For the text-containing cell, return its midpoint in [x, y] coordinate format. 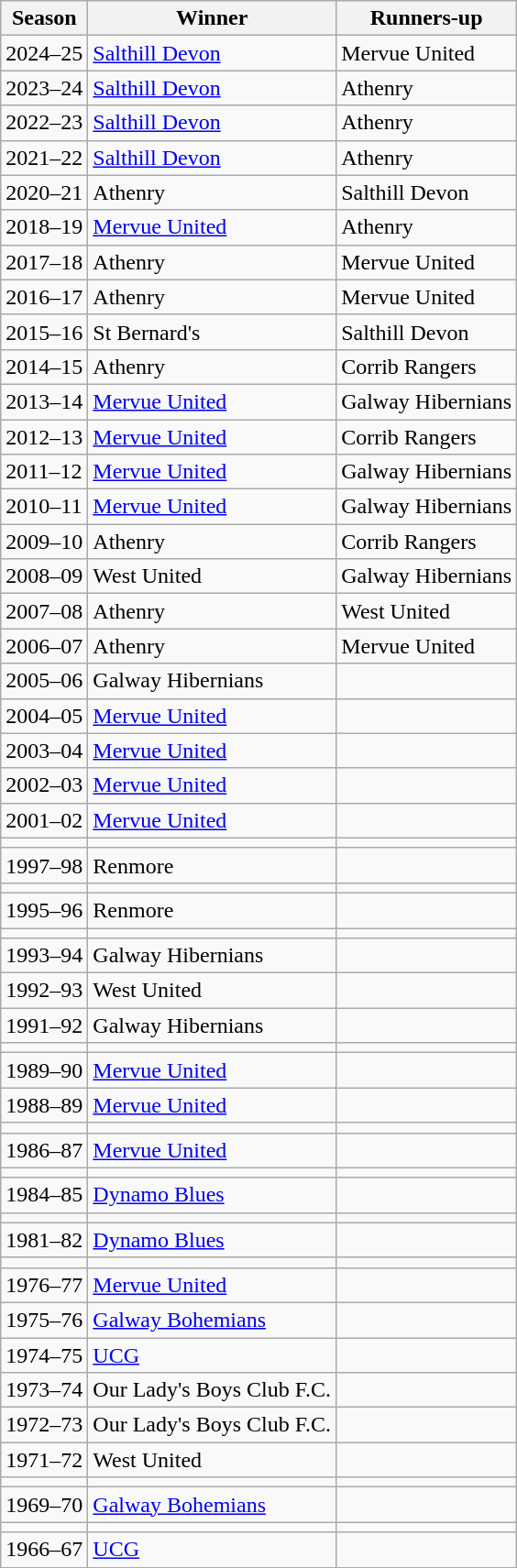
1966–67 [44, 1550]
1971–72 [44, 1460]
2010–11 [44, 507]
1973–74 [44, 1390]
2004–05 [44, 716]
1972–73 [44, 1425]
2015–16 [44, 332]
St Bernard's [213, 332]
1974–75 [44, 1355]
2018–19 [44, 227]
1995–96 [44, 910]
1989–90 [44, 1070]
2007–08 [44, 611]
1993–94 [44, 956]
2016–17 [44, 297]
2009–10 [44, 542]
1976–77 [44, 1285]
2024–25 [44, 53]
1986–87 [44, 1150]
2021–22 [44, 158]
2011–12 [44, 472]
1988–89 [44, 1105]
Winner [213, 18]
2005–06 [44, 681]
2020–21 [44, 192]
2014–15 [44, 367]
1975–76 [44, 1320]
2003–04 [44, 751]
2017–18 [44, 262]
Season [44, 18]
1991–92 [44, 1025]
2013–14 [44, 401]
2001–02 [44, 820]
Runners-up [427, 18]
1997–98 [44, 865]
2012–13 [44, 437]
2023–24 [44, 88]
1984–85 [44, 1195]
1981–82 [44, 1240]
2006–07 [44, 646]
2008–09 [44, 576]
1969–70 [44, 1505]
2002–03 [44, 785]
2022–23 [44, 123]
1992–93 [44, 991]
